Identify which cell holds the provided text, then report its [x, y] central coordinate. 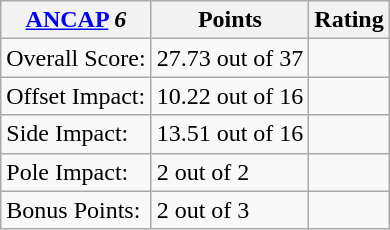
2 out of 2 [230, 172]
Rating [349, 20]
Side Impact: [76, 134]
Bonus Points: [76, 210]
13.51 out of 16 [230, 134]
Pole Impact: [76, 172]
ANCAP 6 [76, 20]
2 out of 3 [230, 210]
10.22 out of 16 [230, 96]
Offset Impact: [76, 96]
27.73 out of 37 [230, 58]
Points [230, 20]
Overall Score: [76, 58]
